For the text-containing cell, return its midpoint in (X, Y) coordinate format. 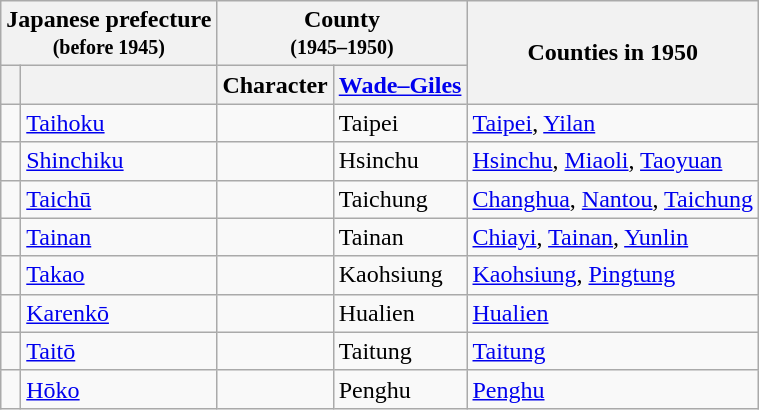
Hsinchu, Miaoli, Taoyuan (613, 161)
Counties in 1950 (613, 52)
Chiayi, Tainan, Yunlin (613, 237)
Karenkō (119, 313)
Taipei, Yilan (613, 123)
Changhua, Nantou, Taichung (613, 199)
Wade–Giles (400, 85)
Taichung (400, 199)
Hōko (119, 389)
Japanese prefecture(before 1945) (109, 34)
Character (275, 85)
Taichū (119, 199)
Taipei (400, 123)
Shinchiku (119, 161)
Hsinchu (400, 161)
Kaohsiung (400, 275)
County(1945–1950) (342, 34)
Taihoku (119, 123)
Taitō (119, 351)
Takao (119, 275)
Kaohsiung, Pingtung (613, 275)
